Detect which cell encompasses the target text, then output its (x, y) center coordinate. 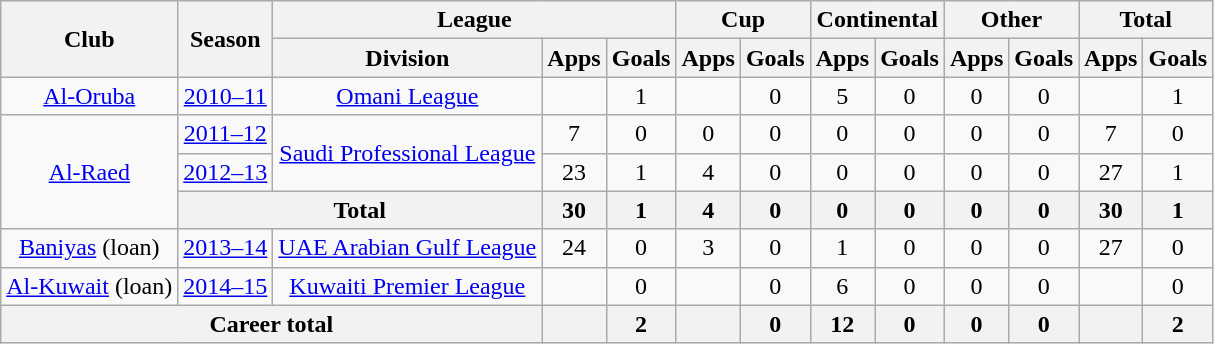
Omani League (408, 96)
2011–12 (226, 134)
5 (842, 96)
League (474, 20)
Saudi Professional League (408, 153)
Season (226, 39)
Continental (877, 20)
Al-Kuwait (loan) (90, 286)
12 (842, 324)
Cup (743, 20)
24 (574, 248)
3 (708, 248)
2014–15 (226, 286)
2012–13 (226, 172)
6 (842, 286)
Baniyas (loan) (90, 248)
2010–11 (226, 96)
23 (574, 172)
Career total (272, 324)
Division (408, 58)
Other (1011, 20)
Club (90, 39)
Al-Oruba (90, 96)
2013–14 (226, 248)
UAE Arabian Gulf League (408, 248)
Kuwaiti Premier League (408, 286)
Al-Raed (90, 172)
